Capture the cell that displays the provided text and extract its [x, y] central coordinate. 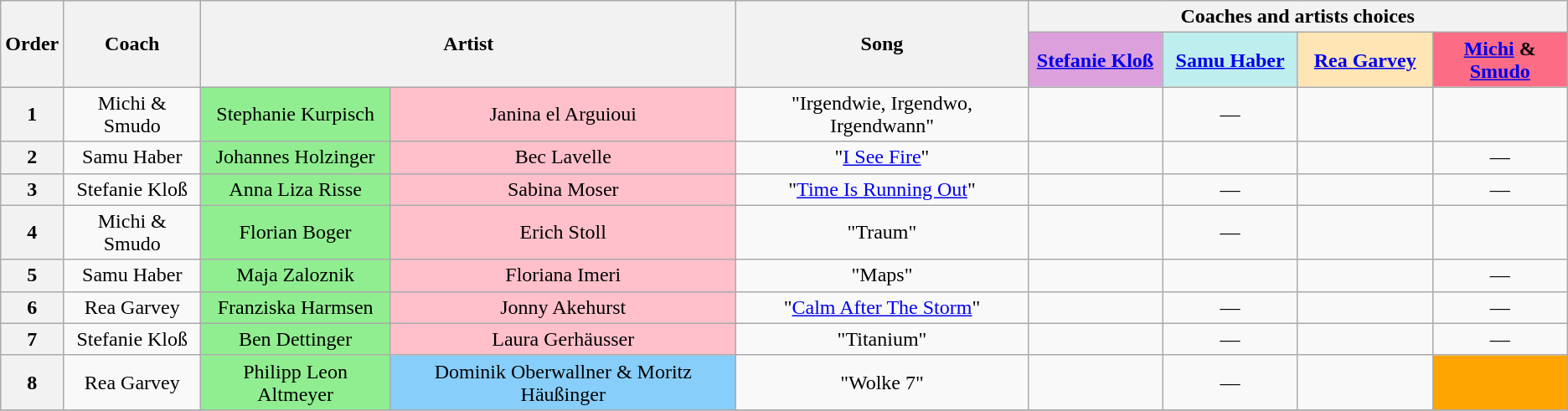
Laura Gerhäusser [563, 339]
Artist [469, 44]
Stephanie Kurpisch [296, 114]
Janina el Arguioui [563, 114]
"Wolke 7" [882, 382]
Coach [132, 44]
Maja Zaloznik [296, 275]
"Maps" [882, 275]
Dominik Oberwallner & Moritz Häußinger [563, 382]
Erich Stoll [563, 233]
Song [882, 44]
1 [32, 114]
7 [32, 339]
"Titanium" [882, 339]
Jonny Akehurst [563, 307]
Sabina Moser [563, 189]
Bec Lavelle [563, 157]
2 [32, 157]
4 [32, 233]
Ben Dettinger [296, 339]
Florian Boger [296, 233]
Coaches and artists choices [1297, 17]
"Time Is Running Out" [882, 189]
8 [32, 382]
"Calm After The Storm" [882, 307]
Johannes Holzinger [296, 157]
Anna Liza Risse [296, 189]
Franziska Harmsen [296, 307]
Floriana Imeri [563, 275]
Philipp Leon Altmeyer [296, 382]
Order [32, 44]
"Traum" [882, 233]
"I See Fire" [882, 157]
5 [32, 275]
"Irgendwie, Irgendwo, Irgendwann" [882, 114]
6 [32, 307]
3 [32, 189]
